Identify which cell holds the provided text, then report its [X, Y] central coordinate. 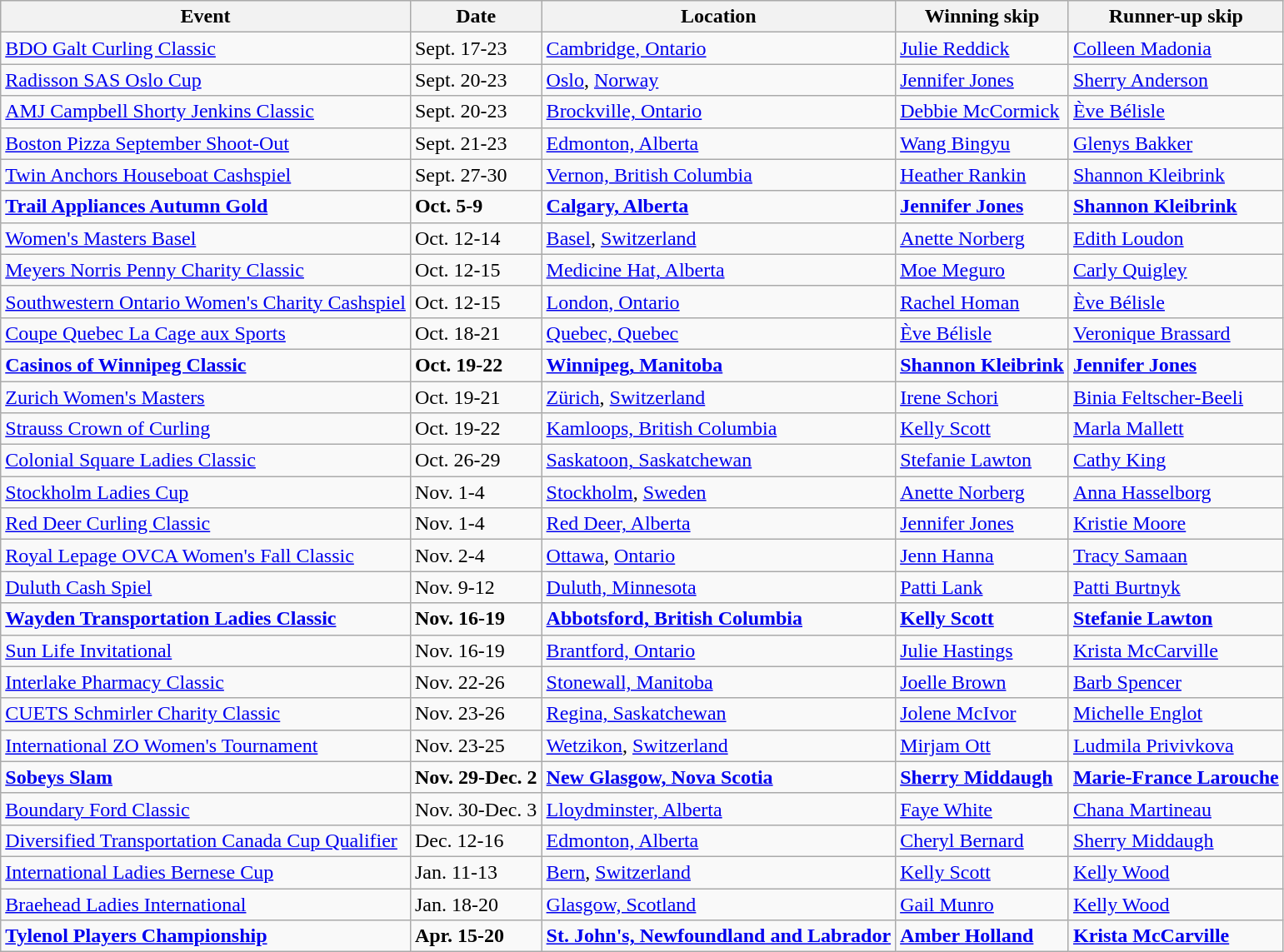
Winnipeg, Manitoba [718, 365]
Debbie McCormick [982, 112]
Oslo, Norway [718, 80]
Oct. 5-9 [476, 207]
Edith Loudon [1176, 238]
London, Ontario [718, 302]
Carly Quigley [1176, 270]
Medicine Hat, Alberta [718, 270]
Anna Hasselborg [1176, 492]
Nov. 29-Dec. 2 [476, 777]
Jan. 18-20 [476, 904]
Nov. 23-26 [476, 714]
Heather Rankin [982, 175]
Tylenol Players Championship [206, 936]
Diversified Transportation Canada Cup Qualifier [206, 840]
Dec. 12-16 [476, 840]
Date [476, 17]
Nov. 30-Dec. 3 [476, 809]
Oct. 18-21 [476, 333]
Tracy Samaan [1176, 556]
Bern, Switzerland [718, 872]
Michelle Englot [1176, 714]
Glenys Bakker [1176, 143]
Julie Hastings [982, 650]
Wetzikon, Switzerland [718, 745]
Strauss Crown of Curling [206, 429]
Red Deer Curling Classic [206, 524]
Boston Pizza September Shoot-Out [206, 143]
Sobeys Slam [206, 777]
Basel, Switzerland [718, 238]
Coupe Quebec La Cage aux Sports [206, 333]
BDO Galt Curling Classic [206, 48]
Cambridge, Ontario [718, 48]
Joelle Brown [982, 682]
Women's Masters Basel [206, 238]
Duluth Cash Spiel [206, 587]
Radisson SAS Oslo Cup [206, 80]
Sept. 21-23 [476, 143]
Mirjam Ott [982, 745]
Kamloops, British Columbia [718, 429]
Zürich, Switzerland [718, 397]
Runner-up skip [1176, 17]
Wang Bingyu [982, 143]
Patti Lank [982, 587]
Wayden Transportation Ladies Classic [206, 619]
AMJ Campbell Shorty Jenkins Classic [206, 112]
Casinos of Winnipeg Classic [206, 365]
St. John's, Newfoundland and Labrador [718, 936]
Stonewall, Manitoba [718, 682]
Faye White [982, 809]
Marla Mallett [1176, 429]
Sept. 17-23 [476, 48]
Oct. 26-29 [476, 461]
Veronique Brassard [1176, 333]
Trail Appliances Autumn Gold [206, 207]
International Ladies Bernese Cup [206, 872]
Quebec, Quebec [718, 333]
Southwestern Ontario Women's Charity Cashspiel [206, 302]
Meyers Norris Penny Charity Classic [206, 270]
Sept. 27-30 [476, 175]
Gail Munro [982, 904]
Ottawa, Ontario [718, 556]
Jan. 11-13 [476, 872]
Winning skip [982, 17]
Nov. 2-4 [476, 556]
Apr. 15-20 [476, 936]
Brockville, Ontario [718, 112]
Julie Reddick [982, 48]
International ZO Women's Tournament [206, 745]
Chana Martineau [1176, 809]
Cathy King [1176, 461]
Braehead Ladies International [206, 904]
Interlake Pharmacy Classic [206, 682]
Marie-France Larouche [1176, 777]
Regina, Saskatchewan [718, 714]
Stockholm Ladies Cup [206, 492]
Calgary, Alberta [718, 207]
Oct. 12-14 [476, 238]
Barb Spencer [1176, 682]
Stockholm, Sweden [718, 492]
Boundary Ford Classic [206, 809]
Lloydminster, Alberta [718, 809]
Abbotsford, British Columbia [718, 619]
Colonial Square Ladies Classic [206, 461]
Nov. 22-26 [476, 682]
New Glasgow, Nova Scotia [718, 777]
Royal Lepage OVCA Women's Fall Classic [206, 556]
Vernon, British Columbia [718, 175]
Nov. 9-12 [476, 587]
Moe Meguro [982, 270]
Jenn Hanna [982, 556]
Nov. 23-25 [476, 745]
Patti Burtnyk [1176, 587]
Red Deer, Alberta [718, 524]
Kristie Moore [1176, 524]
Rachel Homan [982, 302]
Location [718, 17]
Brantford, Ontario [718, 650]
Ludmila Privivkova [1176, 745]
Saskatoon, Saskatchewan [718, 461]
Amber Holland [982, 936]
Binia Feltscher-Beeli [1176, 397]
Jolene McIvor [982, 714]
Sun Life Invitational [206, 650]
CUETS Schmirler Charity Classic [206, 714]
Duluth, Minnesota [718, 587]
Glasgow, Scotland [718, 904]
Oct. 19-21 [476, 397]
Twin Anchors Houseboat Cashspiel [206, 175]
Cheryl Bernard [982, 840]
Event [206, 17]
Irene Schori [982, 397]
Colleen Madonia [1176, 48]
Zurich Women's Masters [206, 397]
Sherry Anderson [1176, 80]
